Locate the cell with the specified text and output its [X, Y] center coordinate. 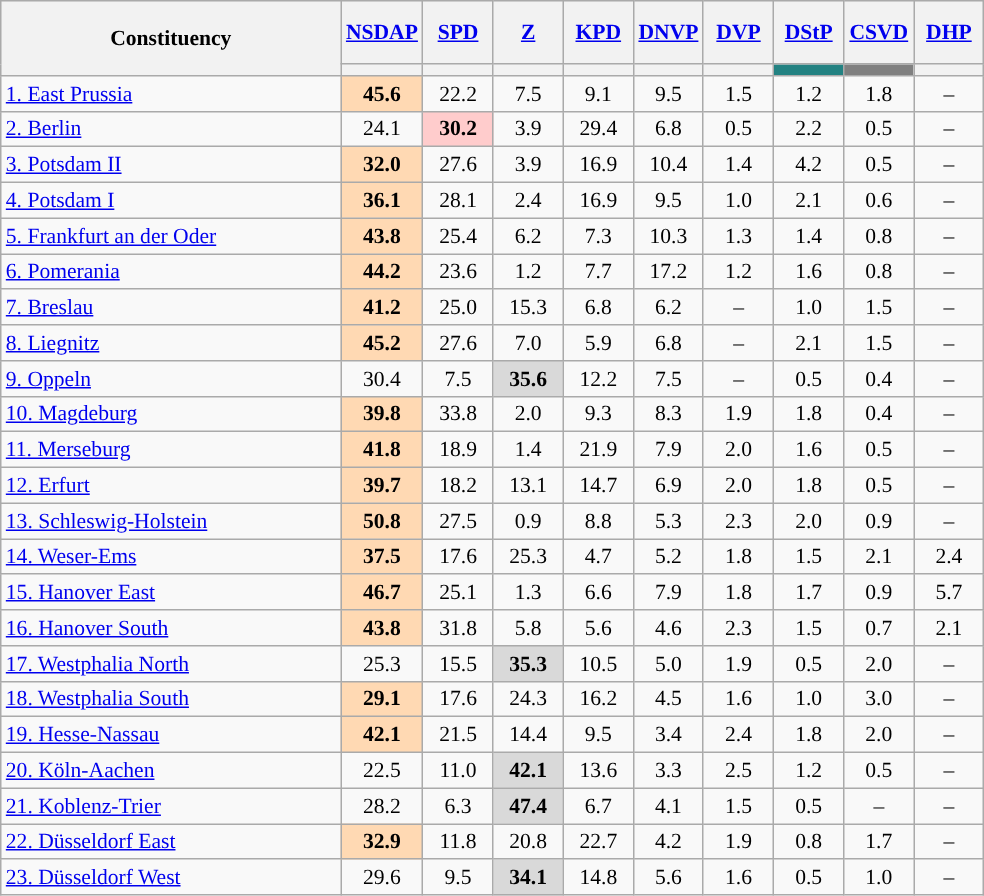
14.8 [598, 878]
34.1 [528, 878]
29.4 [598, 129]
8.3 [668, 414]
35.6 [528, 379]
39.8 [382, 414]
4.5 [668, 699]
Constituency [171, 38]
DVP [738, 32]
5.0 [668, 664]
9. Oppeln [171, 379]
13. Schleswig-Holstein [171, 521]
CSVD [879, 32]
18.2 [458, 486]
KPD [598, 32]
19. Hesse-Nassau [171, 735]
25.0 [458, 308]
22.2 [458, 94]
21.9 [598, 450]
5. Frankfurt an der Oder [171, 236]
32.0 [382, 165]
35.3 [528, 664]
17.2 [668, 272]
6.6 [598, 593]
32.9 [382, 842]
33.8 [458, 414]
5.2 [668, 557]
18. Westphalia South [171, 699]
39.7 [382, 486]
25.4 [458, 236]
29.1 [382, 699]
9.3 [598, 414]
20. Köln-Aachen [171, 771]
6.7 [598, 806]
NSDAP [382, 32]
41.2 [382, 308]
4.6 [668, 628]
25.1 [458, 593]
3.3 [668, 771]
15.5 [458, 664]
0.6 [879, 201]
28.2 [382, 806]
28.1 [458, 201]
16.2 [598, 699]
7.0 [528, 343]
SPD [458, 32]
7.3 [598, 236]
14.7 [598, 486]
2. Berlin [171, 129]
30.2 [458, 129]
10. Magdeburg [171, 414]
3.0 [879, 699]
5.7 [949, 593]
14. Weser-Ems [171, 557]
50.8 [382, 521]
45.2 [382, 343]
23.6 [458, 272]
41.8 [382, 450]
22.5 [382, 771]
6.9 [668, 486]
15.3 [528, 308]
12.2 [598, 379]
36.1 [382, 201]
24.1 [382, 129]
4. Potsdam I [171, 201]
31.8 [458, 628]
7.7 [598, 272]
7. Breslau [171, 308]
3.4 [668, 735]
DStP [809, 32]
10.4 [668, 165]
29.6 [382, 878]
22.7 [598, 842]
12. Erfurt [171, 486]
37.5 [382, 557]
6. Pomerania [171, 272]
11.0 [458, 771]
5.9 [598, 343]
DHP [949, 32]
30.4 [382, 379]
4.1 [668, 806]
11.8 [458, 842]
47.4 [528, 806]
Z [528, 32]
9.1 [598, 94]
5.8 [528, 628]
23. Düsseldorf West [171, 878]
16. Hanover South [171, 628]
46.7 [382, 593]
14.4 [528, 735]
27.5 [458, 521]
3. Potsdam II [171, 165]
21.5 [458, 735]
22. Düsseldorf East [171, 842]
15. Hanover East [171, 593]
0.7 [879, 628]
8. Liegnitz [171, 343]
DNVP [668, 32]
13.1 [528, 486]
24.3 [528, 699]
20.8 [528, 842]
21. Koblenz-Trier [171, 806]
10.5 [598, 664]
2.5 [738, 771]
45.6 [382, 94]
4.7 [598, 557]
5.3 [668, 521]
13.6 [598, 771]
18.9 [458, 450]
10.3 [668, 236]
44.2 [382, 272]
11. Merseburg [171, 450]
17. Westphalia North [171, 664]
8.8 [598, 521]
1. East Prussia [171, 94]
2.2 [809, 129]
6.3 [458, 806]
